For the text-containing cell, return its midpoint in [x, y] coordinate format. 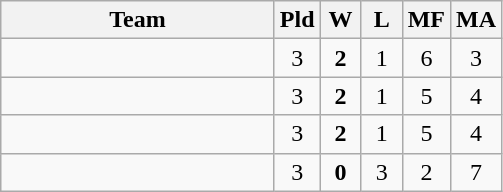
MA [476, 20]
Team [138, 20]
0 [340, 172]
L [382, 20]
Pld [297, 20]
MF [426, 20]
7 [476, 172]
6 [426, 58]
W [340, 20]
